Pinpoint the cell where the given text exists, returning its [X, Y] midpoint coordinate. 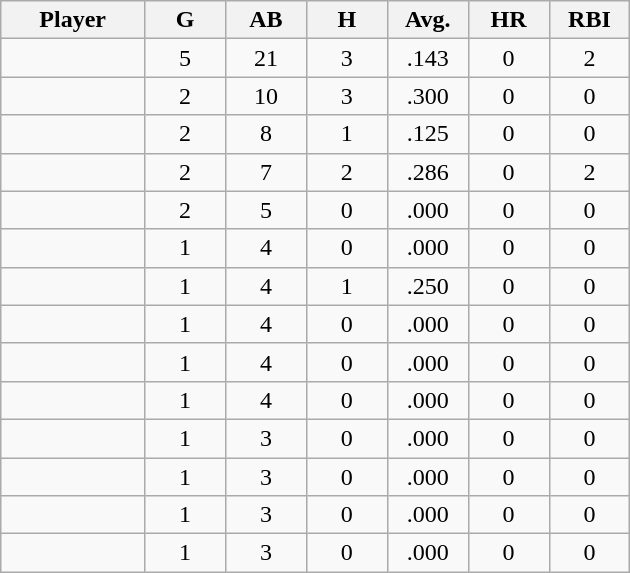
AB [266, 20]
.125 [428, 134]
Avg. [428, 20]
.250 [428, 286]
.286 [428, 172]
.300 [428, 96]
G [186, 20]
10 [266, 96]
8 [266, 134]
21 [266, 58]
7 [266, 172]
.143 [428, 58]
Player [73, 20]
HR [508, 20]
RBI [590, 20]
H [346, 20]
